Capture the cell that displays the provided text and extract its [X, Y] central coordinate. 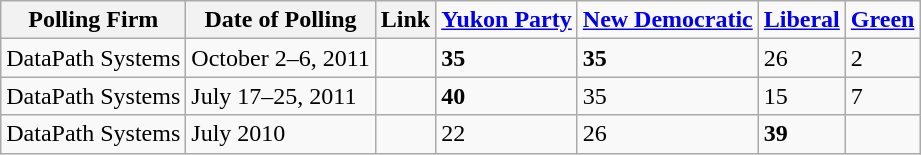
2 [882, 58]
Liberal [802, 20]
39 [802, 134]
New Democratic [668, 20]
October 2–6, 2011 [280, 58]
Yukon Party [507, 20]
July 17–25, 2011 [280, 96]
July 2010 [280, 134]
22 [507, 134]
Polling Firm [94, 20]
Date of Polling [280, 20]
Link [405, 20]
40 [507, 96]
7 [882, 96]
Green [882, 20]
15 [802, 96]
